Locate the cell with the specified text and output its (x, y) center coordinate. 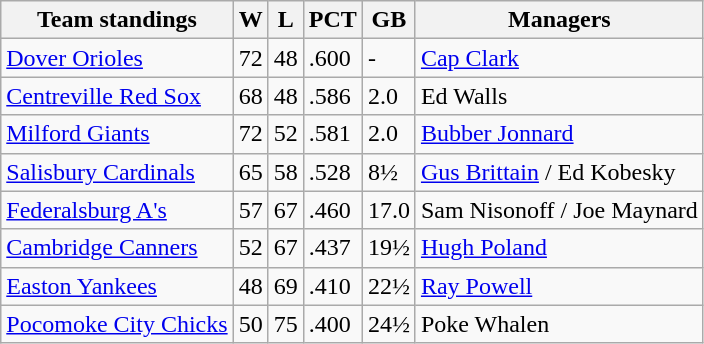
24½ (388, 324)
Pocomoke City Chicks (117, 324)
19½ (388, 248)
Milford Giants (117, 134)
.528 (332, 172)
.581 (332, 134)
75 (286, 324)
Poke Whalen (559, 324)
68 (250, 96)
.400 (332, 324)
17.0 (388, 210)
Team standings (117, 20)
Easton Yankees (117, 286)
65 (250, 172)
57 (250, 210)
Ray Powell (559, 286)
50 (250, 324)
.460 (332, 210)
Sam Nisonoff / Joe Maynard (559, 210)
Centreville Red Sox (117, 96)
L (286, 20)
.586 (332, 96)
Federalsburg A's (117, 210)
Dover Orioles (117, 58)
22½ (388, 286)
Managers (559, 20)
58 (286, 172)
.600 (332, 58)
GB (388, 20)
69 (286, 286)
Cambridge Canners (117, 248)
Gus Brittain / Ed Kobesky (559, 172)
Bubber Jonnard (559, 134)
W (250, 20)
Cap Clark (559, 58)
Ed Walls (559, 96)
8½ (388, 172)
.437 (332, 248)
- (388, 58)
PCT (332, 20)
Hugh Poland (559, 248)
Salisbury Cardinals (117, 172)
.410 (332, 286)
